Determine the [x, y] coordinate at the center of the cell enclosing the given text.  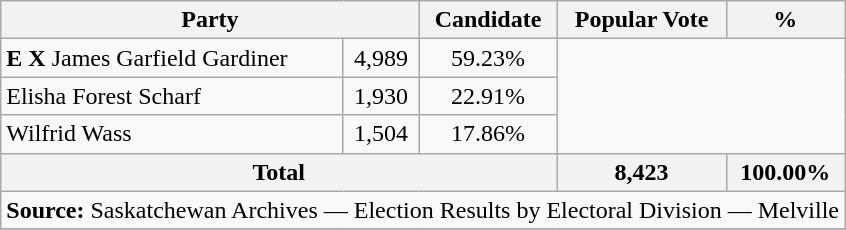
Candidate [488, 20]
100.00% [785, 172]
Total [279, 172]
1,504 [381, 134]
Popular Vote [642, 20]
% [785, 20]
22.91% [488, 96]
Party [210, 20]
Source: Saskatchewan Archives — Election Results by Electoral Division — Melville [423, 210]
59.23% [488, 58]
Elisha Forest Scharf [172, 96]
4,989 [381, 58]
8,423 [642, 172]
17.86% [488, 134]
Wilfrid Wass [172, 134]
E X James Garfield Gardiner [172, 58]
1,930 [381, 96]
